Return the (X, Y) coordinate for the center point of the cell that contains the specified text.  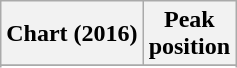
Chart (2016) (72, 34)
Peak position (189, 34)
